Determine the [x, y] coordinate at the center of the cell enclosing the given text.  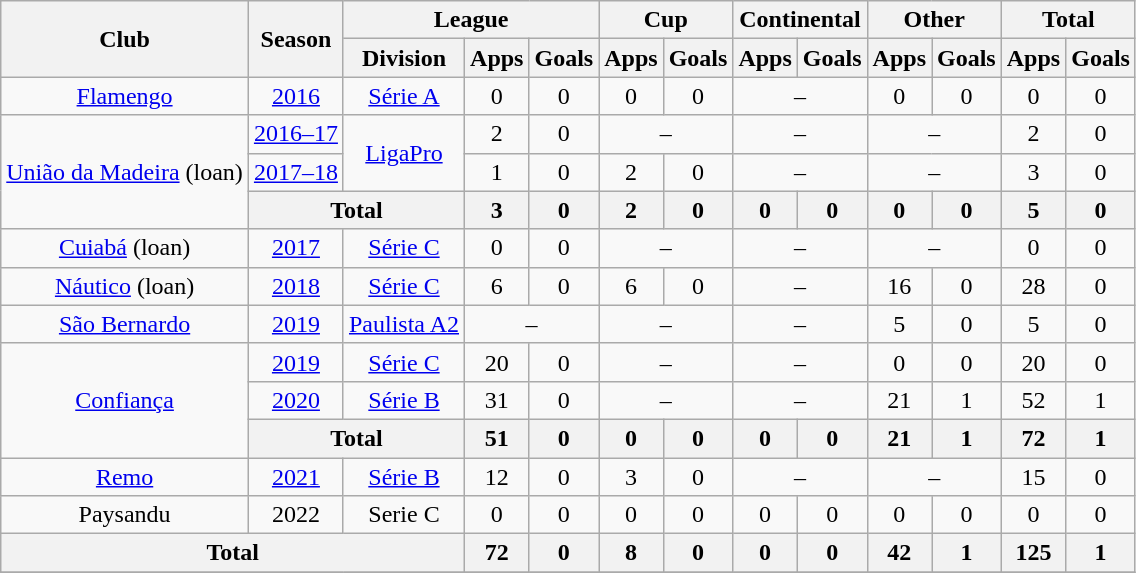
Série A [404, 96]
Cup [666, 20]
2018 [296, 286]
Paulista A2 [404, 324]
União da Madeira (loan) [125, 172]
2017–18 [296, 172]
42 [899, 553]
Continental [800, 20]
52 [1033, 400]
31 [497, 400]
51 [497, 438]
Division [404, 58]
16 [899, 286]
125 [1033, 553]
Club [125, 39]
2022 [296, 515]
28 [1033, 286]
São Bernardo [125, 324]
2016 [296, 96]
Flamengo [125, 96]
Season [296, 39]
2021 [296, 477]
Náutico (loan) [125, 286]
LigaPro [404, 153]
15 [1033, 477]
Serie C [404, 515]
2017 [296, 248]
2020 [296, 400]
12 [497, 477]
8 [631, 553]
2016–17 [296, 134]
Other [934, 20]
Cuiabá (loan) [125, 248]
League [470, 20]
Confiança [125, 400]
Remo [125, 477]
Paysandu [125, 515]
